Find where the given text appears and provide that cell's center as [X, Y] coordinate. 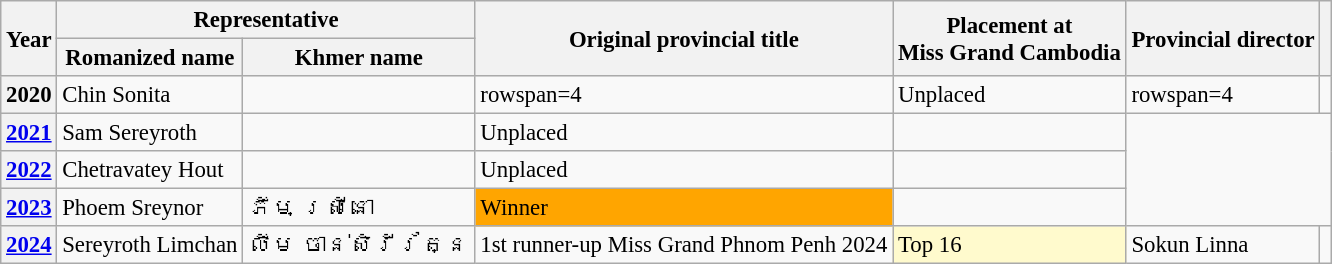
Representative [266, 20]
Original provincial title [684, 38]
Khmer name [359, 58]
2020 [29, 95]
Sereyroth Limchan [150, 245]
2022 [29, 170]
ភឹម ស្រីនោ [359, 208]
Provincial director [1223, 38]
2021 [29, 133]
Phoem Sreynor [150, 208]
Chetravatey Hout [150, 170]
Year [29, 38]
1st runner-up Miss Grand Phnom Penh 2024 [684, 245]
Sam Sereyroth [150, 133]
2023 [29, 208]
Top 16 [1010, 245]
Chin Sonita [150, 95]
Placement atMiss Grand Cambodia [1010, 38]
2024 [29, 245]
Romanized name [150, 58]
Winner [684, 208]
Sokun Linna [1223, 245]
លឹម ចាន់សិរីរ័ត្ន [359, 245]
